Provide the [x, y] coordinate of the cell's center where the given text is located.  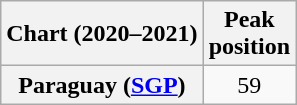
59 [249, 85]
Chart (2020–2021) [102, 34]
Peakposition [249, 34]
Paraguay (SGP) [102, 85]
